Return (x, y) of the center of cell containing provided text 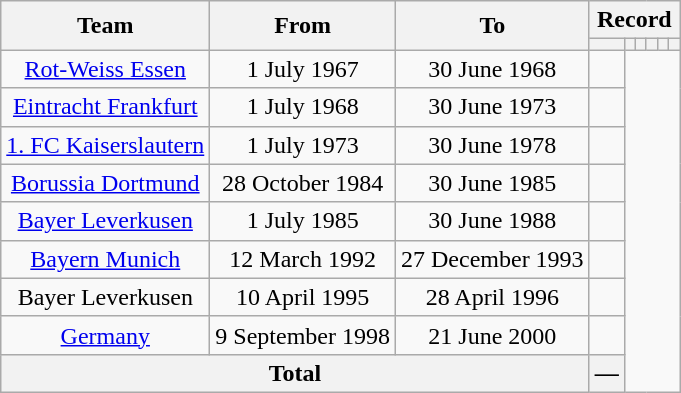
Eintracht Frankfurt (106, 107)
Bayern Munich (106, 259)
28 October 1984 (303, 183)
30 June 1978 (492, 145)
Total (295, 373)
Team (106, 26)
1 July 1985 (303, 221)
From (303, 26)
1 July 1968 (303, 107)
30 June 1973 (492, 107)
30 June 1985 (492, 183)
30 June 1968 (492, 69)
To (492, 26)
Record (634, 20)
1. FC Kaiserslautern (106, 145)
Germany (106, 335)
1 July 1973 (303, 145)
10 April 1995 (303, 297)
Borussia Dortmund (106, 183)
28 April 1996 (492, 297)
1 July 1967 (303, 69)
27 December 1993 (492, 259)
30 June 1988 (492, 221)
9 September 1998 (303, 335)
21 June 2000 (492, 335)
— (606, 373)
12 March 1992 (303, 259)
Rot-Weiss Essen (106, 69)
